Provide the [X, Y] coordinate of the cell's center where the given text is located.  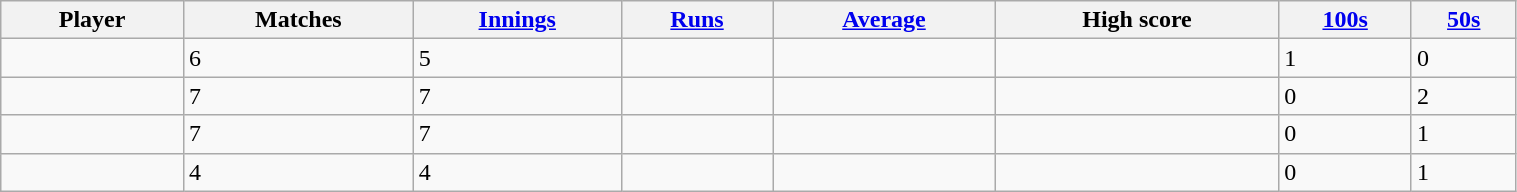
100s [1346, 20]
50s [1464, 20]
Innings [517, 20]
Average [884, 20]
Matches [298, 20]
Player [92, 20]
2 [1464, 96]
High score [1137, 20]
Runs [697, 20]
6 [298, 58]
5 [517, 58]
